For the text-containing cell, return its midpoint in [X, Y] coordinate format. 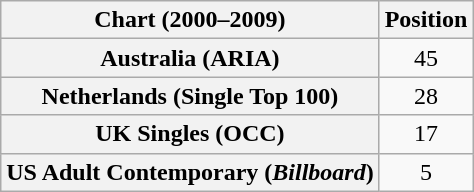
45 [426, 58]
5 [426, 172]
28 [426, 96]
Netherlands (Single Top 100) [190, 96]
17 [426, 134]
Australia (ARIA) [190, 58]
UK Singles (OCC) [190, 134]
Chart (2000–2009) [190, 20]
US Adult Contemporary (Billboard) [190, 172]
Position [426, 20]
